For the text-containing cell, return its midpoint in [X, Y] coordinate format. 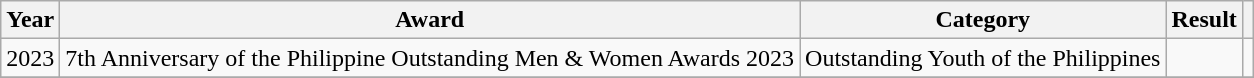
7th Anniversary of the Philippine Outstanding Men & Women Awards 2023 [430, 58]
Category [983, 20]
Award [430, 20]
2023 [30, 58]
Outstanding Youth of the Philippines [983, 58]
Result [1204, 20]
Year [30, 20]
